Locate the cell with the specified text and output its [X, Y] center coordinate. 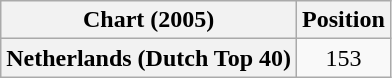
Chart (2005) [149, 20]
Netherlands (Dutch Top 40) [149, 58]
Position [344, 20]
153 [344, 58]
